Pinpoint the cell where the given text exists, returning its (X, Y) midpoint coordinate. 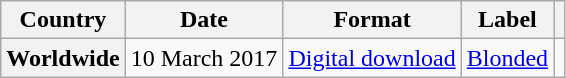
Digital download (372, 58)
Worldwide (63, 58)
Format (372, 20)
Country (63, 20)
Label (507, 20)
Blonded (507, 58)
Date (204, 20)
10 March 2017 (204, 58)
